Provide the (x, y) coordinate of the cell's center where the given text is located.  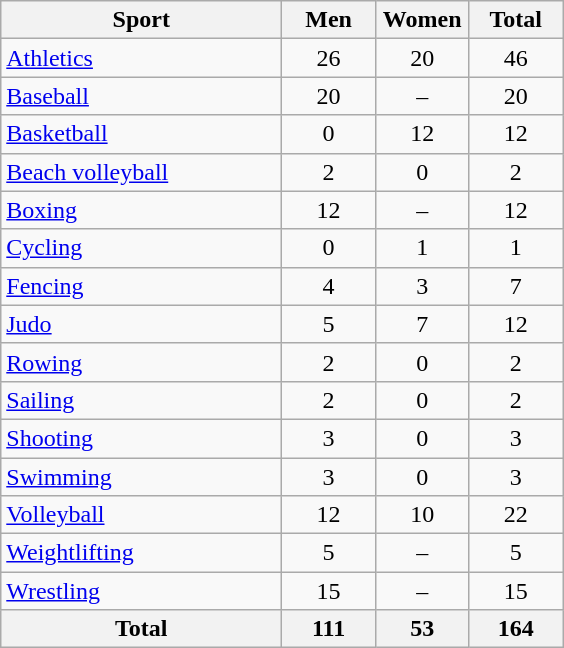
10 (422, 515)
Shooting (142, 438)
22 (516, 515)
111 (329, 629)
Men (329, 20)
Women (422, 20)
Sport (142, 20)
Fencing (142, 286)
26 (329, 58)
53 (422, 629)
Sailing (142, 400)
Boxing (142, 210)
Athletics (142, 58)
Weightlifting (142, 553)
Baseball (142, 96)
164 (516, 629)
Rowing (142, 362)
Volleyball (142, 515)
46 (516, 58)
Beach volleyball (142, 172)
Judo (142, 324)
Cycling (142, 248)
4 (329, 286)
Wrestling (142, 591)
Basketball (142, 134)
Swimming (142, 477)
